Scan for the cell matching the given text and deliver its (x, y) coordinate at center. 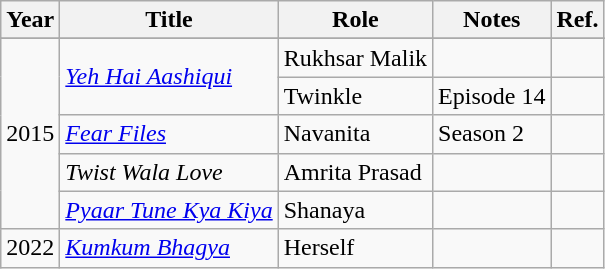
Twinkle (355, 96)
Role (355, 20)
Herself (355, 248)
Fear Files (169, 134)
Season 2 (492, 134)
Rukhsar Malik (355, 58)
Notes (492, 20)
Twist Wala Love (169, 172)
2015 (30, 134)
Year (30, 20)
Ref. (578, 20)
Amrita Prasad (355, 172)
Navanita (355, 134)
Pyaar Tune Kya Kiya (169, 210)
Episode 14 (492, 96)
2022 (30, 248)
Shanaya (355, 210)
Kumkum Bhagya (169, 248)
Yeh Hai Aashiqui (169, 77)
Title (169, 20)
